Find where the given text appears and provide that cell's center as [X, Y] coordinate. 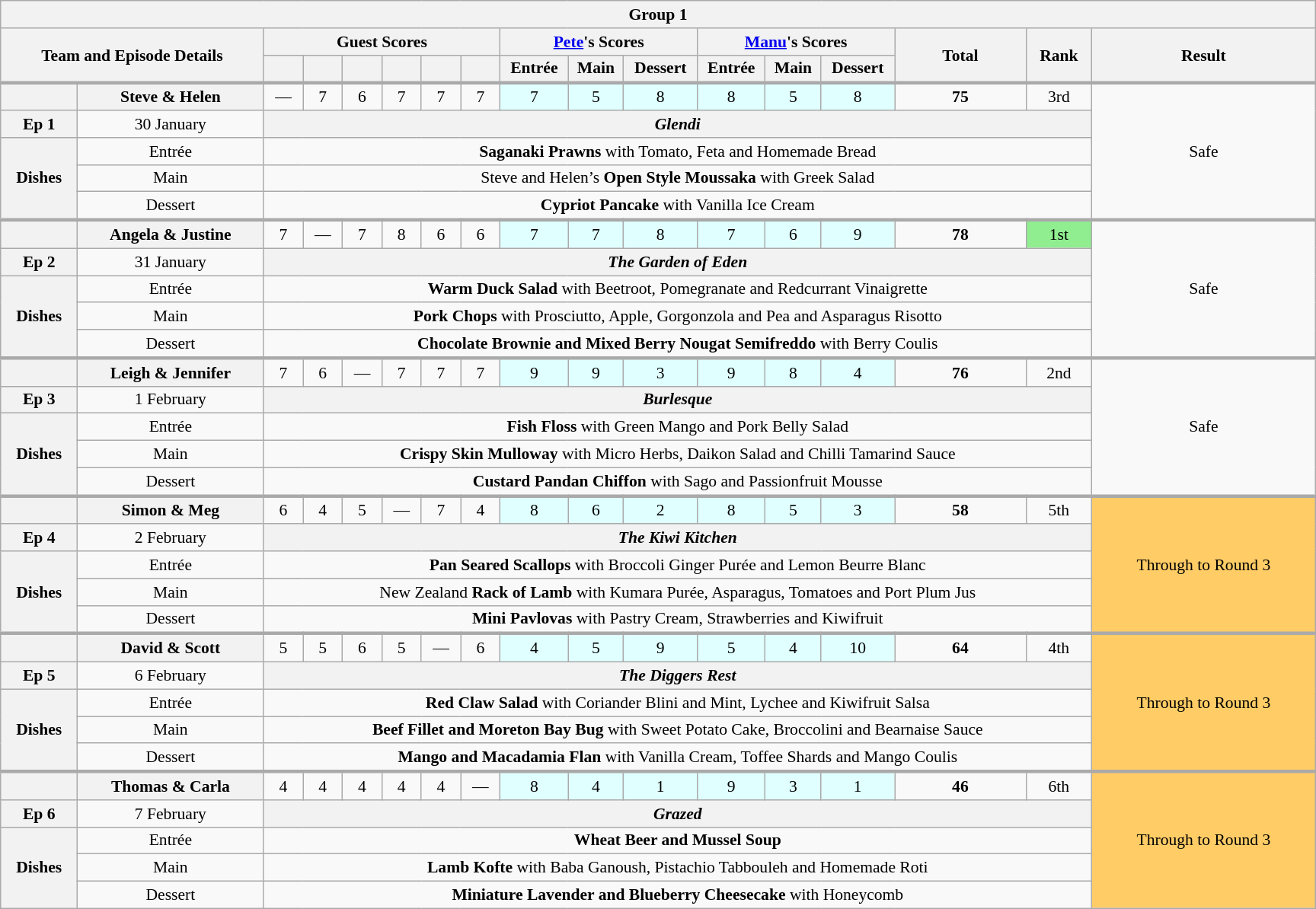
Ep 1 [40, 124]
31 January [171, 262]
David & Scott [171, 649]
Steve and Helen’s Open Style Moussaka with Greek Salad [678, 178]
New Zealand Rack of Lamb with Kumara Purée, Asparagus, Tomatoes and Port Plum Jus [678, 592]
2 [661, 510]
Ep 6 [40, 814]
2 February [171, 538]
Mini Pavlovas with Pastry Cream, Strawberries and Kiwifruit [678, 620]
Total [961, 56]
3rd [1059, 97]
75 [961, 97]
1 February [171, 400]
The Diggers Rest [678, 676]
46 [961, 786]
Ep 3 [40, 400]
Cypriot Pancake with Vanilla Ice Cream [678, 206]
2nd [1059, 372]
Wheat Beer and Mussel Soup [678, 840]
6 February [171, 676]
Burlesque [678, 400]
6th [1059, 786]
78 [961, 234]
Pork Chops with Prosciutto, Apple, Gorgonzola and Pea and Asparagus Risotto [678, 317]
Lamb Kofte with Baba Ganoush, Pistachio Tabbouleh and Homemade Roti [678, 868]
Manu's Scores [797, 42]
Pete's Scores [599, 42]
10 [858, 649]
Group 1 [658, 14]
1st [1059, 234]
Grazed [678, 814]
64 [961, 649]
Ep 2 [40, 262]
Miniature Lavender and Blueberry Cheesecake with Honeycomb [678, 895]
76 [961, 372]
Angela & Justine [171, 234]
The Garden of Eden [678, 262]
Mango and Macadamia Flan with Vanilla Cream, Toffee Shards and Mango Coulis [678, 758]
7 February [171, 814]
Glendi [678, 124]
Fish Floss with Green Mango and Pork Belly Salad [678, 427]
Thomas & Carla [171, 786]
Custard Pandan Chiffon with Sago and Passionfruit Mousse [678, 481]
Warm Duck Salad with Beetroot, Pomegranate and Redcurrant Vinaigrette [678, 289]
The Kiwi Kitchen [678, 538]
Ep 4 [40, 538]
58 [961, 510]
Simon & Meg [171, 510]
Result [1204, 56]
Beef Fillet and Moreton Bay Bug with Sweet Potato Cake, Broccolini and Bearnaise Sauce [678, 730]
Chocolate Brownie and Mixed Berry Nougat Semifreddo with Berry Coulis [678, 344]
Steve & Helen [171, 97]
Saganaki Prawns with Tomato, Feta and Homemade Bread [678, 151]
30 January [171, 124]
Pan Seared Scallops with Broccoli Ginger Purée and Lemon Beurre Blanc [678, 565]
Ep 5 [40, 676]
Guest Scores [382, 42]
Team and Episode Details [133, 56]
Rank [1059, 56]
4th [1059, 649]
Leigh & Jennifer [171, 372]
Crispy Skin Mulloway with Micro Herbs, Daikon Salad and Chilli Tamarind Sauce [678, 454]
Red Claw Salad with Coriander Blini and Mint, Lychee and Kiwifruit Salsa [678, 703]
5th [1059, 510]
